Extract the (X, Y) coordinate from the center of the cell holding the provided text.  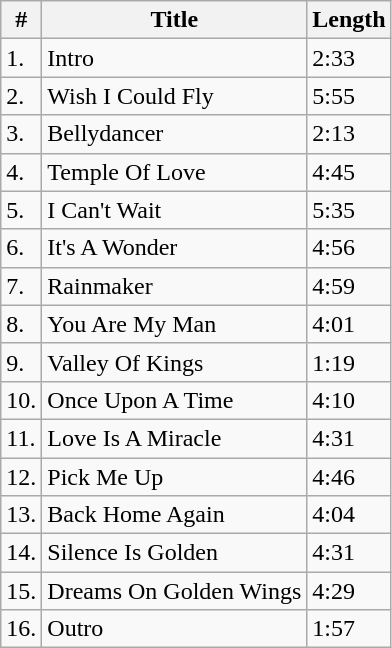
Temple Of Love (174, 172)
6. (22, 248)
9. (22, 362)
10. (22, 400)
4:56 (349, 248)
Title (174, 20)
Love Is A Miracle (174, 438)
Length (349, 20)
Intro (174, 58)
Once Upon A Time (174, 400)
4:46 (349, 477)
1:19 (349, 362)
3. (22, 134)
7. (22, 286)
1. (22, 58)
You Are My Man (174, 324)
13. (22, 515)
Dreams On Golden Wings (174, 591)
4:01 (349, 324)
5. (22, 210)
2. (22, 96)
4:29 (349, 591)
12. (22, 477)
Outro (174, 629)
I Can't Wait (174, 210)
4:45 (349, 172)
8. (22, 324)
4. (22, 172)
Back Home Again (174, 515)
Valley Of Kings (174, 362)
5:55 (349, 96)
15. (22, 591)
Pick Me Up (174, 477)
16. (22, 629)
11. (22, 438)
# (22, 20)
Bellydancer (174, 134)
Silence Is Golden (174, 553)
2:33 (349, 58)
5:35 (349, 210)
4:04 (349, 515)
2:13 (349, 134)
1:57 (349, 629)
14. (22, 553)
4:59 (349, 286)
Wish I Could Fly (174, 96)
4:10 (349, 400)
Rainmaker (174, 286)
It's A Wonder (174, 248)
